Return [x, y] of the center of cell containing provided text 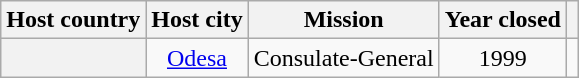
Mission [344, 20]
1999 [502, 58]
Host country [74, 20]
Year closed [502, 20]
Odesa [197, 58]
Consulate-General [344, 58]
Host city [197, 20]
